Extract the (x, y) coordinate from the center of the cell holding the provided text.  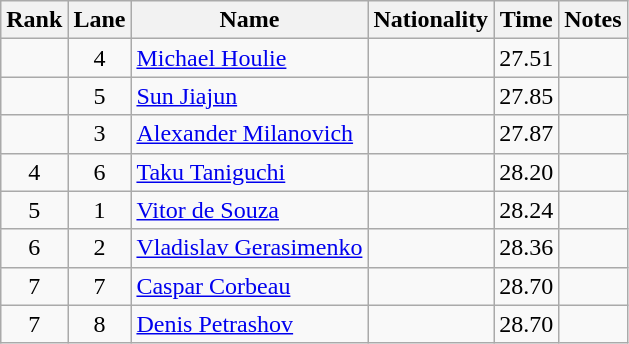
28.20 (526, 172)
3 (100, 134)
Caspar Corbeau (250, 286)
2 (100, 248)
Denis Petrashov (250, 324)
28.24 (526, 210)
Alexander Milanovich (250, 134)
1 (100, 210)
28.36 (526, 248)
Time (526, 20)
Notes (593, 20)
Rank (34, 20)
Name (250, 20)
8 (100, 324)
Sun Jiajun (250, 96)
Michael Houlie (250, 58)
27.51 (526, 58)
27.85 (526, 96)
Vladislav Gerasimenko (250, 248)
Taku Taniguchi (250, 172)
Nationality (431, 20)
Vitor de Souza (250, 210)
Lane (100, 20)
27.87 (526, 134)
